Detect which cell encompasses the target text, then output its [X, Y] center coordinate. 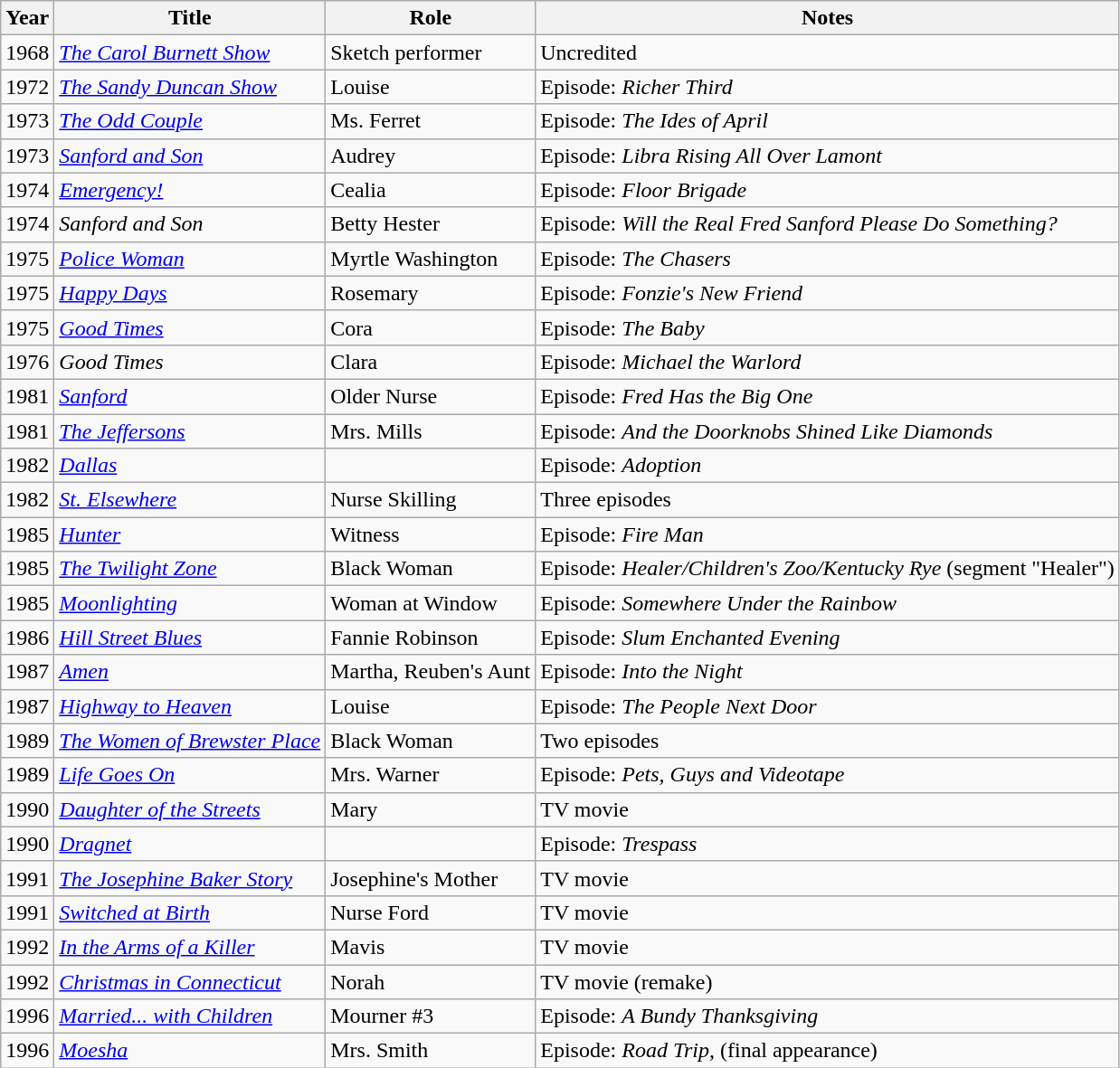
St. Elsewhere [190, 500]
Episode: Slum Enchanted Evening [828, 638]
Nurse Ford [431, 912]
Episode: A Bundy Thanksgiving [828, 1016]
The Twilight Zone [190, 569]
Episode: Michael the Warlord [828, 362]
Mourner #3 [431, 1016]
Clara [431, 362]
Episode: Libra Rising All Over Lamont [828, 156]
Episode: Floor Brigade [828, 190]
1976 [27, 362]
Sketch performer [431, 52]
The Odd Couple [190, 121]
Episode: Into the Night [828, 672]
Mrs. Warner [431, 775]
Episode: Richer Third [828, 87]
Episode: Fonzie's New Friend [828, 293]
Episode: Road Trip, (final appearance) [828, 1051]
Hill Street Blues [190, 638]
Martha, Reuben's Aunt [431, 672]
Josephine's Mother [431, 878]
Title [190, 18]
Cealia [431, 190]
Norah [431, 981]
Amen [190, 672]
Moesha [190, 1051]
Police Woman [190, 259]
Fannie Robinson [431, 638]
Episode: The People Next Door [828, 706]
Uncredited [828, 52]
1972 [27, 87]
Episode: Pets, Guys and Videotape [828, 775]
Notes [828, 18]
Christmas in Connecticut [190, 981]
Episode: Fire Man [828, 534]
Episode: Adoption [828, 466]
The Jeffersons [190, 431]
Mavis [431, 947]
The Sandy Duncan Show [190, 87]
The Carol Burnett Show [190, 52]
Sanford [190, 396]
Episode: Trespass [828, 844]
Moonlighting [190, 603]
Dragnet [190, 844]
Betty Hester [431, 224]
The Women of Brewster Place [190, 741]
1968 [27, 52]
Happy Days [190, 293]
Cora [431, 327]
Hunter [190, 534]
Three episodes [828, 500]
Episode: And the Doorknobs Shined Like Diamonds [828, 431]
Switched at Birth [190, 912]
Mary [431, 809]
Emergency! [190, 190]
Episode: Fred Has the Big One [828, 396]
Episode: Healer/Children's Zoo/Kentucky Rye (segment "Healer") [828, 569]
Daughter of the Streets [190, 809]
Ms. Ferret [431, 121]
Witness [431, 534]
The Josephine Baker Story [190, 878]
Highway to Heaven [190, 706]
Life Goes On [190, 775]
Rosemary [431, 293]
Older Nurse [431, 396]
Episode: The Ides of April [828, 121]
Dallas [190, 466]
Woman at Window [431, 603]
Episode: Will the Real Fred Sanford Please Do Something? [828, 224]
Mrs. Mills [431, 431]
Mrs. Smith [431, 1051]
Audrey [431, 156]
Two episodes [828, 741]
Year [27, 18]
Episode: Somewhere Under the Rainbow [828, 603]
Episode: The Chasers [828, 259]
TV movie (remake) [828, 981]
Myrtle Washington [431, 259]
Role [431, 18]
1986 [27, 638]
Episode: The Baby [828, 327]
Nurse Skilling [431, 500]
In the Arms of a Killer [190, 947]
Married... with Children [190, 1016]
